Search for the cell housing the specified text and yield its [x, y] center coordinate. 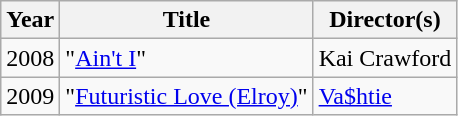
Kai Crawford [385, 58]
Va$htie [385, 96]
"Futuristic Love (Elroy)" [186, 96]
2008 [30, 58]
Year [30, 20]
Title [186, 20]
Director(s) [385, 20]
2009 [30, 96]
"Ain't I" [186, 58]
